Capture the cell that displays the provided text and extract its (X, Y) central coordinate. 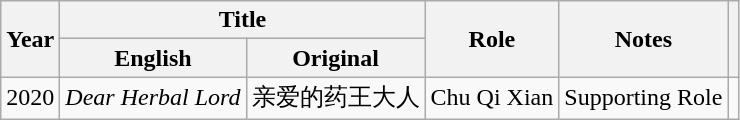
Supporting Role (644, 98)
Original (336, 58)
Notes (644, 39)
Dear Herbal Lord (153, 98)
Role (492, 39)
亲爱的药王大人 (336, 98)
Title (242, 20)
English (153, 58)
Year (30, 39)
2020 (30, 98)
Chu Qi Xian (492, 98)
